Extract the (X, Y) coordinate from the center of the cell holding the provided text.  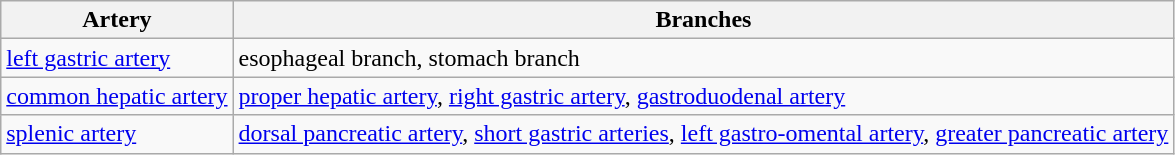
Branches (704, 20)
splenic artery (117, 134)
proper hepatic artery, right gastric artery, gastroduodenal artery (704, 96)
Artery (117, 20)
esophageal branch, stomach branch (704, 58)
dorsal pancreatic artery, short gastric arteries, left gastro-omental artery, greater pancreatic artery (704, 134)
left gastric artery (117, 58)
common hepatic artery (117, 96)
